Identify which cell holds the provided text, then report its [x, y] central coordinate. 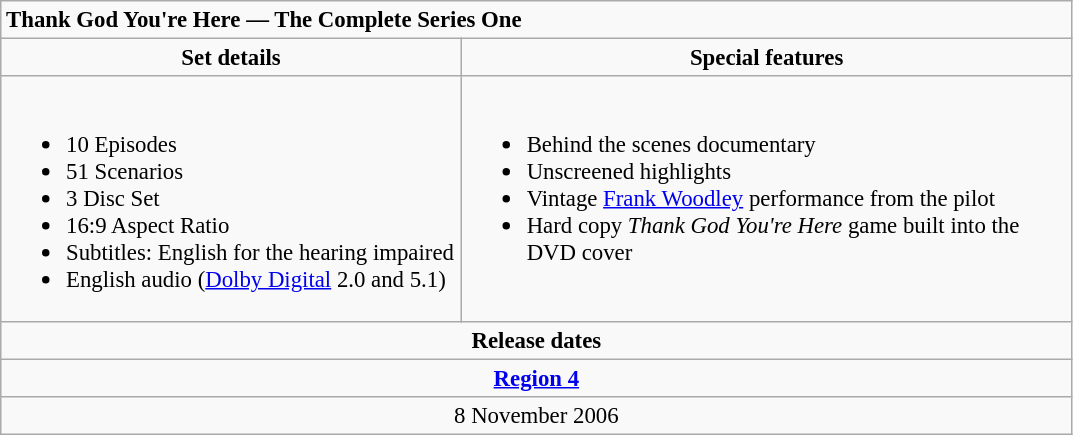
Release dates [536, 340]
10 Episodes51 Scenarios3 Disc Set16:9 Aspect RatioSubtitles: English for the hearing impairedEnglish audio (Dolby Digital 2.0 and 5.1) [232, 198]
8 November 2006 [536, 415]
Set details [232, 58]
Region 4 [536, 378]
Special features [766, 58]
Thank God You're Here — The Complete Series One [536, 20]
